From the cell containing the given text, extract its center point as [x, y] coordinate. 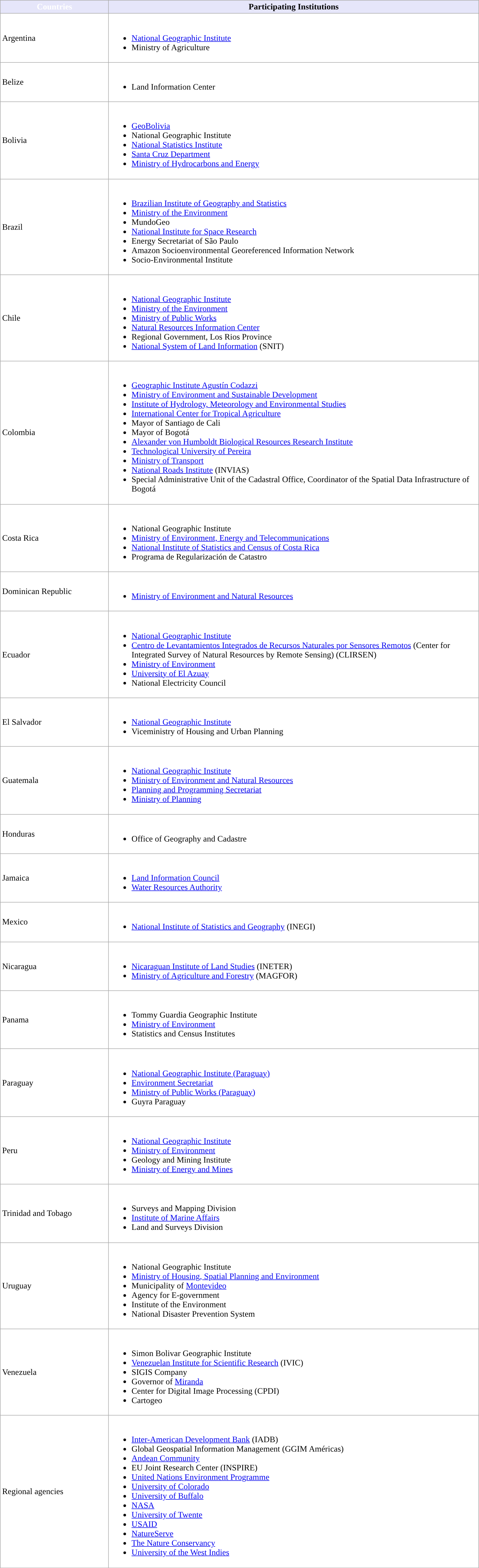
Ministry of Environment and Natural Resources [294, 591]
Uruguay [54, 1286]
Panama [54, 1020]
Surveys and Mapping Division Institute of Marine Affairs Land and Surveys Division [294, 1213]
GeoBolivia National Geographic Institute National Statistics Institute Santa Cruz DepartmentMinistry of Hydrocarbons and Energy [294, 140]
Jamaica [54, 878]
Tommy Guardia Geographic Institute Ministry of EnvironmentStatistics and Census Institutes [294, 1020]
Countries [54, 7]
Argentina [54, 38]
Guatemala [54, 780]
Costa Rica [54, 538]
National Geographic Institute Ministry of Agriculture [294, 38]
Land Information Center [294, 82]
Dominican Republic [54, 591]
Bolivia [54, 140]
Brazil [54, 227]
Belize [54, 82]
Mexico [54, 922]
National Geographic Institute Viceministry of Housing and Urban Planning [294, 722]
Nicaragua [54, 966]
Office of Geography and Cadastre [294, 834]
Colombia [54, 433]
Ecuador [54, 654]
Participating Institutions [294, 7]
Peru [54, 1150]
Paraguay [54, 1083]
El Salvador [54, 722]
National Institute of Statistics and Geography (INEGI) [294, 922]
Chile [54, 318]
Land Information Council Water Resources Authority [294, 878]
National Geographic Institute (Paraguay) Environment Secretariat Ministry of Public Works (Paraguay) Guyra Paraguay [294, 1083]
Nicaraguan Institute of Land Studies (INETER) Ministry of Agriculture and Forestry (MAGFOR) [294, 966]
Regional agencies [54, 1491]
Venezuela [54, 1372]
Honduras [54, 834]
National Geographic Institute Ministry of EnvironmentGeology and Mining Institute Ministry of Energy and Mines [294, 1150]
National Geographic Institute Ministry of Environment and Natural Resources Planning and Programming Secretariat Ministry of Planning [294, 780]
Trinidad and Tobago [54, 1213]
